Locate the cell with the specified text and output its (x, y) center coordinate. 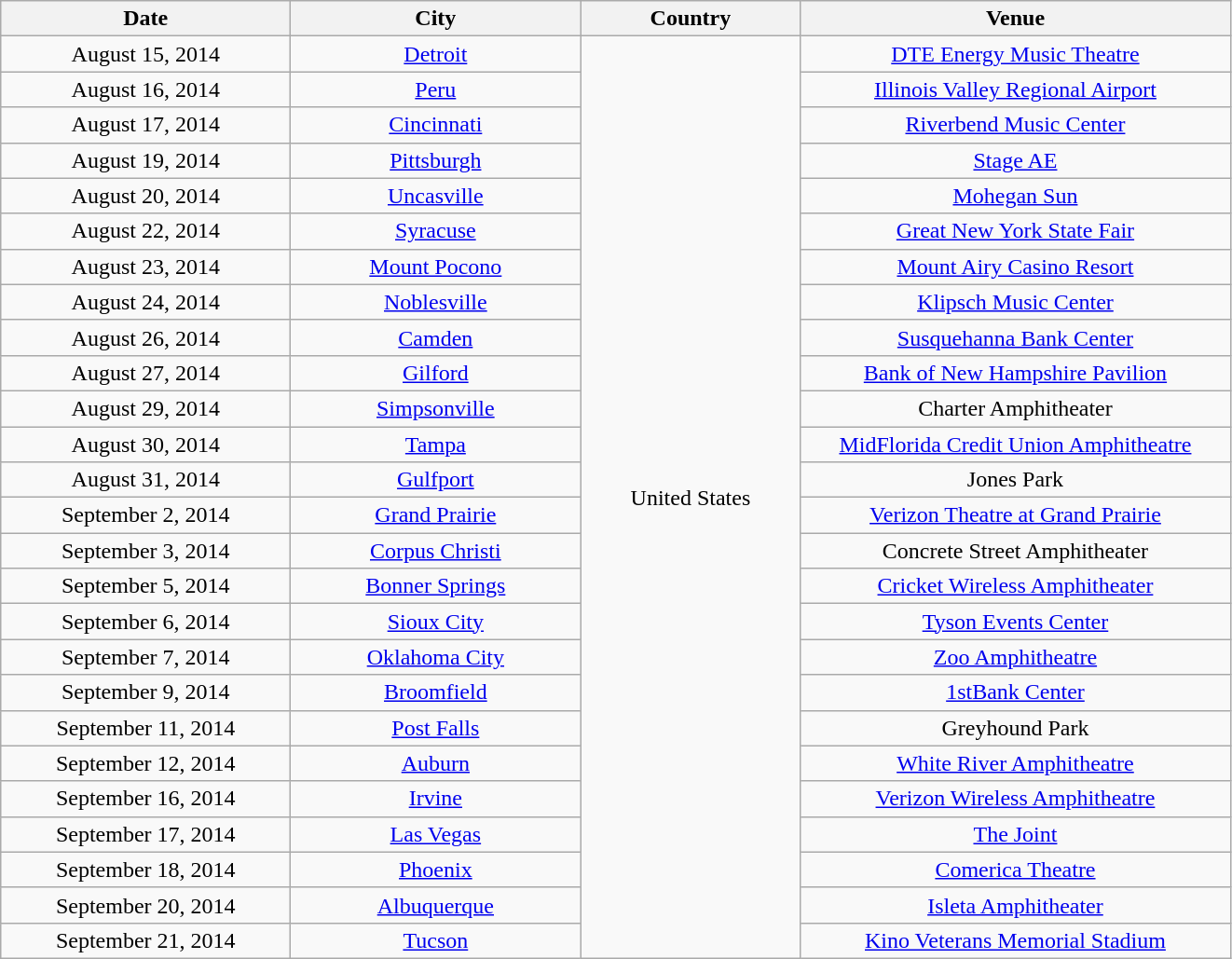
August 29, 2014 (145, 408)
August 26, 2014 (145, 337)
Tucson (436, 940)
August 16, 2014 (145, 89)
Sioux City (436, 622)
The Joint (1016, 834)
MidFlorida Credit Union Amphitheatre (1016, 445)
Pittsburgh (436, 160)
Verizon Wireless Amphitheatre (1016, 799)
Mohegan Sun (1016, 196)
Bank of New Hampshire Pavilion (1016, 373)
Uncasville (436, 196)
Klipsch Music Center (1016, 302)
Tampa (436, 445)
Susquehanna Bank Center (1016, 337)
September 20, 2014 (145, 905)
Post Falls (436, 728)
1stBank Center (1016, 692)
September 21, 2014 (145, 940)
September 17, 2014 (145, 834)
August 20, 2014 (145, 196)
Venue (1016, 19)
Gilford (436, 373)
Noblesville (436, 302)
Albuquerque (436, 905)
August 31, 2014 (145, 480)
August 22, 2014 (145, 231)
Mount Airy Casino Resort (1016, 267)
Simpsonville (436, 408)
Riverbend Music Center (1016, 125)
Cincinnati (436, 125)
Verizon Theatre at Grand Prairie (1016, 515)
Phoenix (436, 870)
August 19, 2014 (145, 160)
Comerica Theatre (1016, 870)
Great New York State Fair (1016, 231)
August 27, 2014 (145, 373)
Gulfport (436, 480)
August 17, 2014 (145, 125)
Zoo Amphitheatre (1016, 657)
September 18, 2014 (145, 870)
Cricket Wireless Amphitheater (1016, 586)
Irvine (436, 799)
September 5, 2014 (145, 586)
Broomfield (436, 692)
Jones Park (1016, 480)
August 30, 2014 (145, 445)
September 2, 2014 (145, 515)
Charter Amphitheater (1016, 408)
September 11, 2014 (145, 728)
Stage AE (1016, 160)
August 24, 2014 (145, 302)
September 9, 2014 (145, 692)
United States (691, 498)
Bonner Springs (436, 586)
Syracuse (436, 231)
August 15, 2014 (145, 54)
September 7, 2014 (145, 657)
September 3, 2014 (145, 551)
September 16, 2014 (145, 799)
Peru (436, 89)
Date (145, 19)
Greyhound Park (1016, 728)
Detroit (436, 54)
DTE Energy Music Theatre (1016, 54)
Tyson Events Center (1016, 622)
White River Amphitheatre (1016, 763)
Oklahoma City (436, 657)
Corpus Christi (436, 551)
Auburn (436, 763)
Grand Prairie (436, 515)
Concrete Street Amphitheater (1016, 551)
September 6, 2014 (145, 622)
Mount Pocono (436, 267)
Country (691, 19)
August 23, 2014 (145, 267)
Camden (436, 337)
Kino Veterans Memorial Stadium (1016, 940)
September 12, 2014 (145, 763)
Illinois Valley Regional Airport (1016, 89)
City (436, 19)
Isleta Amphitheater (1016, 905)
Las Vegas (436, 834)
